For the text-containing cell, return its midpoint in (X, Y) coordinate format. 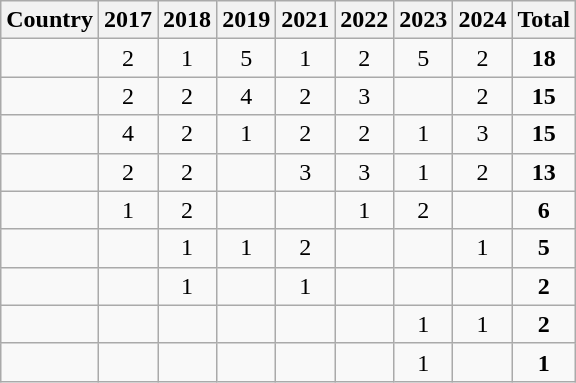
2018 (188, 20)
2022 (364, 20)
13 (544, 172)
6 (544, 210)
2019 (246, 20)
2021 (306, 20)
Total (544, 20)
2024 (482, 20)
2017 (128, 20)
Country (50, 20)
2023 (424, 20)
18 (544, 58)
